Capture the cell that displays the provided text and extract its (x, y) central coordinate. 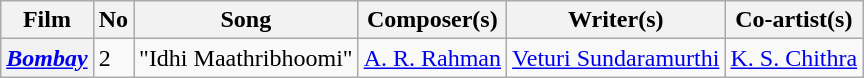
K. S. Chithra (794, 58)
Film (47, 20)
No (113, 20)
Writer(s) (616, 20)
Song (246, 20)
Bombay (47, 58)
A. R. Rahman (432, 58)
Veturi Sundaramurthi (616, 58)
"Idhi Maathribhoomi" (246, 58)
Co-artist(s) (794, 20)
2 (113, 58)
Composer(s) (432, 20)
